Locate the cell with the specified text and output its (X, Y) center coordinate. 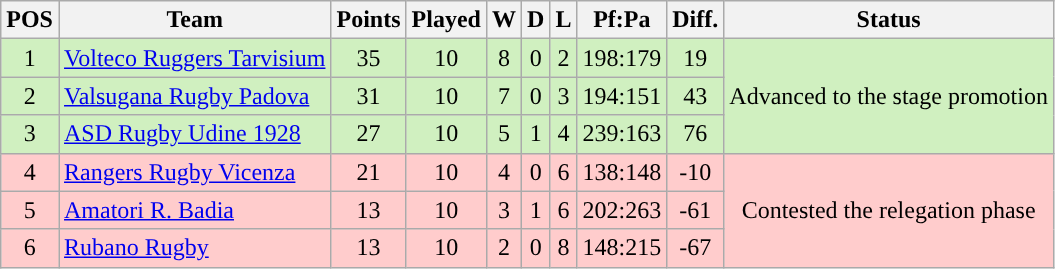
43 (696, 96)
31 (368, 96)
Team (194, 20)
W (504, 20)
21 (368, 172)
Diff. (696, 20)
Points (368, 20)
Valsugana Rugby Padova (194, 96)
Advanced to the stage promotion (889, 96)
Status (889, 20)
19 (696, 58)
POS (30, 20)
-61 (696, 210)
202:263 (622, 210)
138:148 (622, 172)
7 (504, 96)
148:215 (622, 248)
Rangers Rugby Vicenza (194, 172)
35 (368, 58)
Volteco Ruggers Tarvisium (194, 58)
D (536, 20)
27 (368, 134)
76 (696, 134)
Rubano Rugby (194, 248)
ASD Rugby Udine 1928 (194, 134)
198:179 (622, 58)
Amatori R. Badia (194, 210)
Contested the relegation phase (889, 210)
Pf:Pa (622, 20)
194:151 (622, 96)
239:163 (622, 134)
-10 (696, 172)
Played (446, 20)
L (564, 20)
-67 (696, 248)
